Locate the cell with the specified text and output its [X, Y] center coordinate. 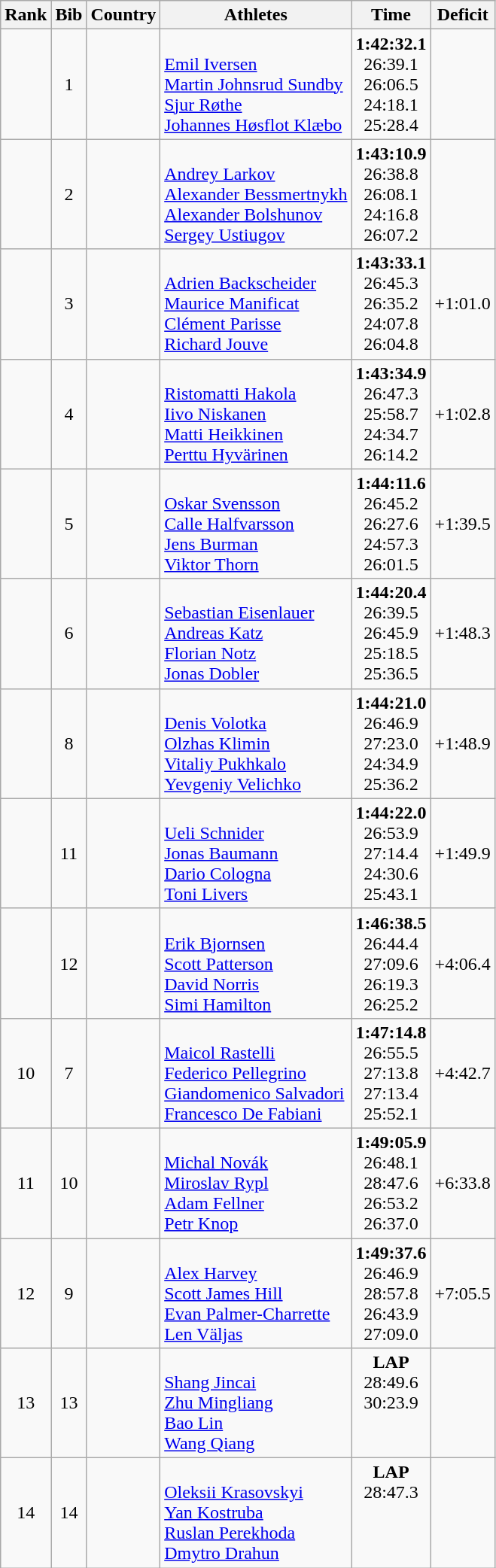
LAP28:47.3 [391, 1513]
Michal NovákMiroslav RyplAdam FellnerPetr Knop [256, 1183]
+1:48.9 [462, 743]
Oskar SvenssonCalle HalfvarssonJens BurmanViktor Thorn [256, 524]
6 [69, 634]
+1:48.3 [462, 634]
1:43:33.126:45.326:35.224:07.826:04.8 [391, 304]
Shang JincaiZhu MingliangBao LinWang Qiang [256, 1403]
Athletes [256, 15]
1:43:34.926:47.325:58.724:34.726:14.2 [391, 414]
1:47:14.826:55.527:13.827:13.425:52.1 [391, 1073]
Denis VolotkaOlzhas KliminVitaliy PukhkaloYevgeniy Velichko [256, 743]
Ristomatti HakolaIivo NiskanenMatti HeikkinenPerttu Hyvärinen [256, 414]
1:44:11.626:45.226:27.624:57.326:01.5 [391, 524]
1:46:38.526:44.427:09.626:19.326:25.2 [391, 963]
Deficit [462, 15]
+6:33.8 [462, 1183]
8 [69, 743]
Maicol RastelliFederico PellegrinoGiandomenico SalvadoriFrancesco De Fabiani [256, 1073]
+1:01.0 [462, 304]
Country [123, 15]
+1:39.5 [462, 524]
+4:42.7 [462, 1073]
3 [69, 304]
+1:02.8 [462, 414]
1 [69, 84]
9 [69, 1293]
2 [69, 194]
LAP28:49.630:23.9 [391, 1403]
Adrien BackscheiderMaurice ManificatClément ParisseRichard Jouve [256, 304]
Sebastian EisenlauerAndreas KatzFlorian NotzJonas Dobler [256, 634]
Rank [26, 15]
Alex HarveyScott James HillEvan Palmer-CharretteLen Väljas [256, 1293]
Erik BjornsenScott PattersonDavid NorrisSimi Hamilton [256, 963]
1:44:20.426:39.526:45.925:18.525:36.5 [391, 634]
1:43:10.926:38.826:08.124:16.826:07.2 [391, 194]
4 [69, 414]
Ueli SchniderJonas BaumannDario ColognaToni Livers [256, 853]
+4:06.4 [462, 963]
Emil IversenMartin Johnsrud SundbySjur RøtheJohannes Høsflot Klæbo [256, 84]
Time [391, 15]
Bib [69, 15]
1:49:05.926:48.128:47.626:53.226:37.0 [391, 1183]
Oleksii KrasovskyiYan KostrubaRuslan PerekhodaDmytro Drahun [256, 1513]
1:42:32.126:39.126:06.524:18.125:28.4 [391, 84]
+1:49.9 [462, 853]
+7:05.5 [462, 1293]
5 [69, 524]
7 [69, 1073]
1:49:37.626:46.928:57.826:43.927:09.0 [391, 1293]
1:44:21.026:46.927:23.024:34.925:36.2 [391, 743]
1:44:22.026:53.927:14.424:30.625:43.1 [391, 853]
Andrey LarkovAlexander BessmertnykhAlexander BolshunovSergey Ustiugov [256, 194]
